Locate the cell with the specified text and output its (X, Y) center coordinate. 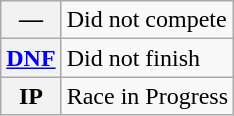
— (31, 20)
Did not compete (147, 20)
IP (31, 96)
Did not finish (147, 58)
DNF (31, 58)
Race in Progress (147, 96)
